Identify which cell holds the provided text, then report its [x, y] central coordinate. 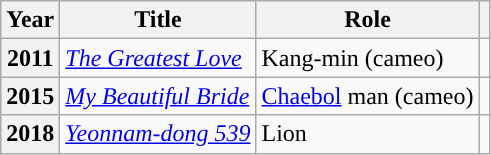
Chaebol man (cameo) [368, 96]
Kang-min (cameo) [368, 58]
The Greatest Love [158, 58]
My Beautiful Bride [158, 96]
2011 [30, 58]
Year [30, 20]
2015 [30, 96]
Yeonnam-dong 539 [158, 134]
Role [368, 20]
Lion [368, 134]
2018 [30, 134]
Title [158, 20]
